Detect which cell encompasses the target text, then output its [X, Y] center coordinate. 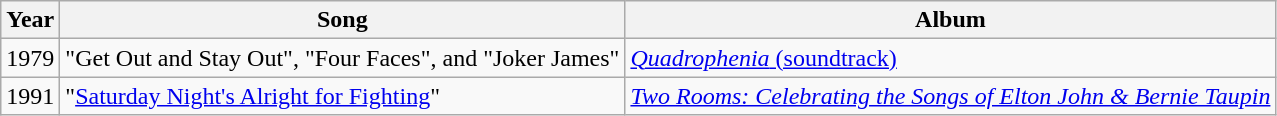
"Get Out and Stay Out", "Four Faces", and "Joker James" [342, 58]
Quadrophenia (soundtrack) [950, 58]
Two Rooms: Celebrating the Songs of Elton John & Bernie Taupin [950, 96]
1991 [30, 96]
1979 [30, 58]
Song [342, 20]
Album [950, 20]
Year [30, 20]
"Saturday Night's Alright for Fighting" [342, 96]
